Search for the cell housing the specified text and yield its [x, y] center coordinate. 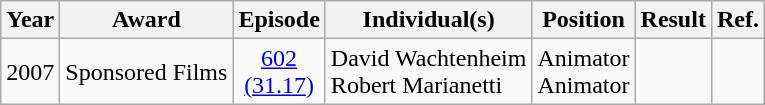
Sponsored Films [146, 72]
Year [30, 20]
Individual(s) [428, 20]
Position [584, 20]
Animator Animator [584, 72]
David Wachtenheim Robert Marianetti [428, 72]
Result [673, 20]
2007 [30, 72]
Ref. [738, 20]
Episode [279, 20]
Award [146, 20]
602 (31.17) [279, 72]
